For the text-containing cell, return its midpoint in [x, y] coordinate format. 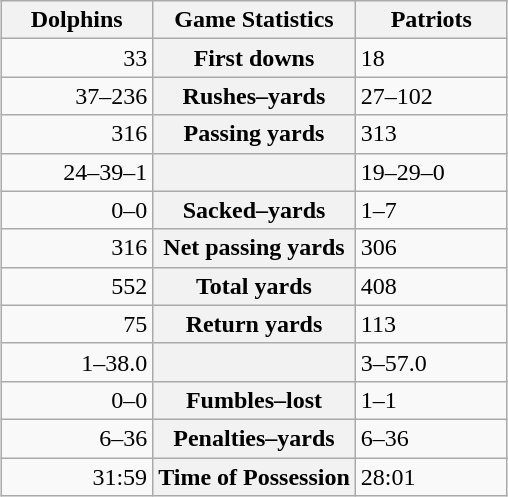
18 [431, 58]
1–1 [431, 400]
37–236 [77, 96]
1–7 [431, 210]
33 [77, 58]
Patriots [431, 20]
19–29–0 [431, 172]
Rushes–yards [254, 96]
28:01 [431, 477]
Sacked–yards [254, 210]
3–57.0 [431, 362]
Passing yards [254, 134]
Game Statistics [254, 20]
113 [431, 324]
Total yards [254, 286]
Return yards [254, 324]
Net passing yards [254, 248]
First downs [254, 58]
1–38.0 [77, 362]
Fumbles–lost [254, 400]
24–39–1 [77, 172]
31:59 [77, 477]
306 [431, 248]
75 [77, 324]
313 [431, 134]
Penalties–yards [254, 438]
27–102 [431, 96]
552 [77, 286]
408 [431, 286]
Time of Possession [254, 477]
Dolphins [77, 20]
